Find where the given text appears and provide that cell's center as [x, y] coordinate. 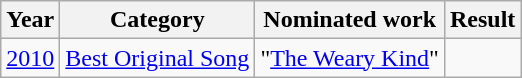
Result [482, 20]
"The Weary Kind" [350, 58]
Year [30, 20]
Best Original Song [158, 58]
2010 [30, 58]
Category [158, 20]
Nominated work [350, 20]
